Locate the cell with the specified text and output its (X, Y) center coordinate. 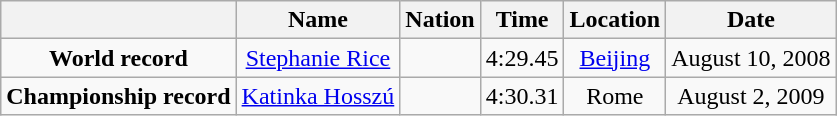
Championship record (118, 96)
Nation (440, 20)
Katinka Hosszú (318, 96)
August 10, 2008 (751, 58)
Location (615, 20)
4:30.31 (522, 96)
World record (118, 58)
Time (522, 20)
Stephanie Rice (318, 58)
Rome (615, 96)
Date (751, 20)
Beijing (615, 58)
Name (318, 20)
August 2, 2009 (751, 96)
4:29.45 (522, 58)
